Provide the (X, Y) coordinate of the cell's center where the given text is located.  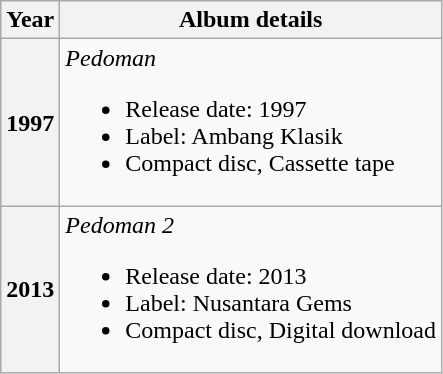
PedomanRelease date: 1997Label: Ambang KlasikCompact disc, Cassette tape (251, 122)
2013 (30, 290)
1997 (30, 122)
Album details (251, 20)
Pedoman 2Release date: 2013Label: Nusantara GemsCompact disc, Digital download (251, 290)
Year (30, 20)
